Determine the (X, Y) coordinate at the center of the cell enclosing the given text.  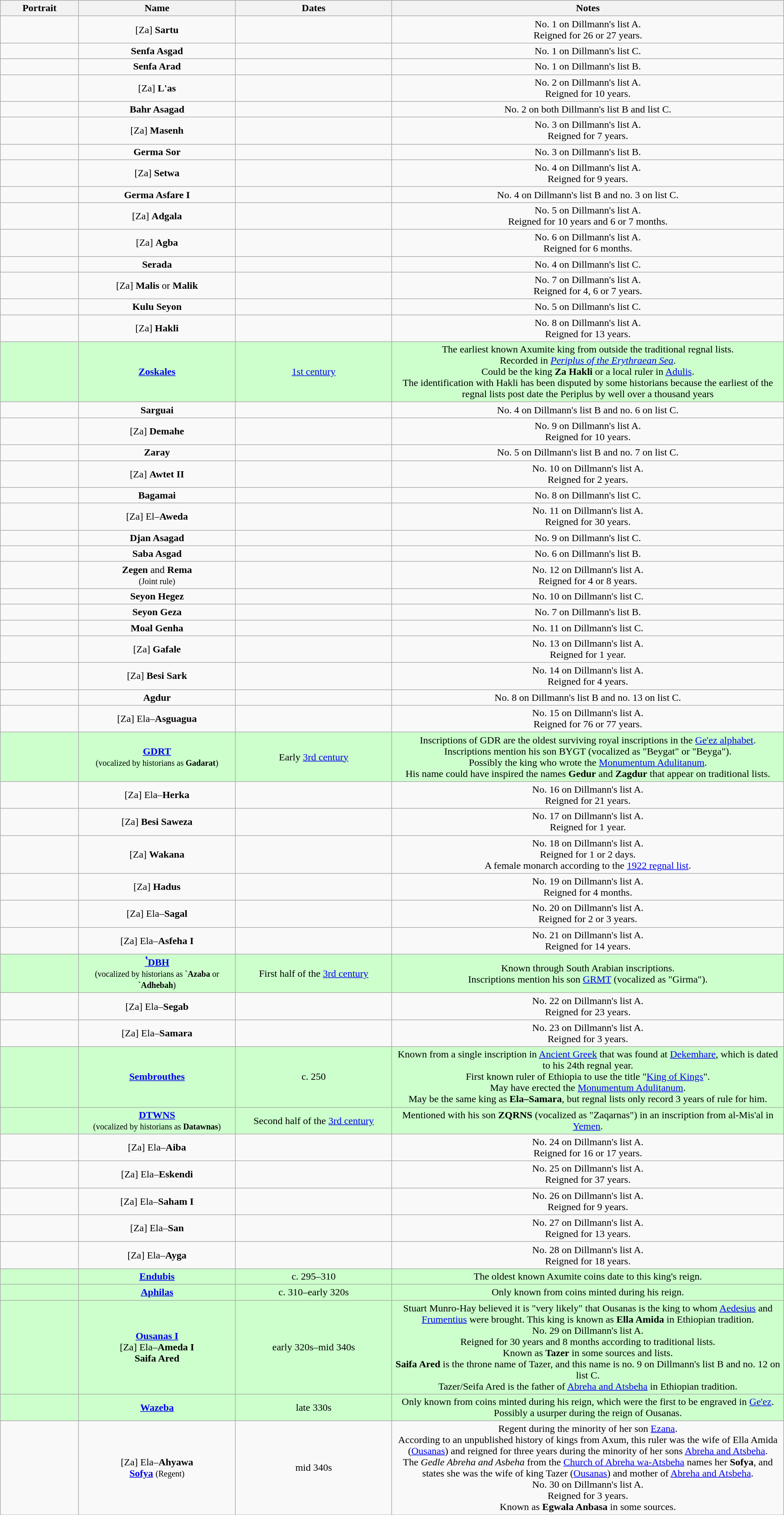
Wazeba (157, 1407)
Mentioned with his son ZQRNS (vocalized as "Zaqarnas") in an inscription from al-Mis'al in Yemen. (588, 1120)
[Za] Masenh (157, 131)
Kulu Seyon (157, 307)
Sarguai (157, 410)
ʽDBH(vocalized by historians as `Azaba or `Adhebah) (157, 973)
No. 1 on Dillmann's list B. (588, 67)
[Za] Hakli (157, 328)
[Za] Ela–San (157, 1228)
No. 8 on Dillmann's list C. (588, 495)
No. 8 on Dillmann's list B and no. 13 on list C. (588, 698)
[Za] Awtet II (157, 474)
early 320s–mid 340s (313, 1347)
c. 310–early 320s (313, 1292)
No. 20 on Dillmann's list A.Reigned for 2 or 3 years. (588, 913)
Agdur (157, 698)
No. 4 on Dillmann's list A.Reigned for 9 years. (588, 173)
late 330s (313, 1407)
No. 13 on Dillmann's list A.Reigned for 1 year. (588, 650)
Ousanas I[Za] Ela–Ameda ISaifa Ared (157, 1347)
[Za] Demahe (157, 431)
No. 8 on Dillmann's list A.Reigned for 13 years. (588, 328)
[Za] Gafale (157, 650)
[Za] Ela–Eskendi (157, 1174)
Only known from coins minted during his reign. (588, 1292)
No. 21 on Dillmann's list A.Reigned for 14 years. (588, 941)
Germa Asfare I (157, 194)
No. 17 on Dillmann's list A.Reigned for 1 year. (588, 822)
Senfa Asgad (157, 51)
No. 9 on Dillmann's list A.Reigned for 10 years. (588, 431)
Dates (313, 8)
[Za] Ela–Saham I (157, 1201)
Early 3rd century (313, 757)
1st century (313, 372)
No. 19 on Dillmann's list A.Reigned for 4 months. (588, 887)
No. 11 on Dillmann's list A.Reigned for 30 years. (588, 516)
[Za] Sartu (157, 30)
No. 4 on Dillmann's list C. (588, 264)
No. 14 on Dillmann's list A.Reigned for 4 years. (588, 676)
No. 5 on Dillmann's list C. (588, 307)
No. 5 on Dillmann's list A.Reigned for 10 years and 6 or 7 months. (588, 216)
Aphilas (157, 1292)
No. 9 on Dillmann's list C. (588, 538)
No. 22 on Dillmann's list A.Reigned for 23 years. (588, 1006)
[Za] Ela–Aiba (157, 1148)
DTWNS(vocalized by historians as Datawnas) (157, 1120)
Bagamai (157, 495)
No. 4 on Dillmann's list B and no. 6 on list C. (588, 410)
c. 250 (313, 1077)
No. 12 on Dillmann's list A.Reigned for 4 or 8 years. (588, 575)
[Za] Agba (157, 242)
Only known from coins minted during his reign, which were the first to be engraved in Ge'ez.Possibly a usurper during the reign of Ousanas. (588, 1407)
Germa Sor (157, 152)
[Za] Setwa (157, 173)
Djan Asagad (157, 538)
[Za] Besi Saweza (157, 822)
No. 4 on Dillmann's list B and no. 3 on list C. (588, 194)
Seyon Geza (157, 612)
Zoskales (157, 372)
GDRT(vocalized by historians as Gadarat) (157, 757)
No. 26 on Dillmann's list A.Reigned for 9 years. (588, 1201)
No. 7 on Dillmann's list A.Reigned for 4, 6 or 7 years. (588, 285)
Senfa Arad (157, 67)
Known through South Arabian inscriptions.Inscriptions mention his son GRMT (vocalized as "Girma"). (588, 973)
[Za] Hadus (157, 887)
[Za] Ela–Asfeha I (157, 941)
Notes (588, 8)
No. 28 on Dillmann's list A.Reigned for 18 years. (588, 1255)
Serada (157, 264)
mid 340s (313, 1468)
The oldest known Axumite coins date to this king's reign. (588, 1276)
No. 15 on Dillmann's list A.Reigned for 76 or 77 years. (588, 719)
[Za] L'as (157, 88)
Zaray (157, 453)
[Za] Ela–Samara (157, 1033)
[Za] Ela–Herka (157, 795)
[Za] Ela–Ayga (157, 1255)
No. 10 on Dillmann's list A.Reigned for 2 years. (588, 474)
[Za] Ela–Sagal (157, 913)
No. 11 on Dillmann's list C. (588, 628)
No. 5 on Dillmann's list B and no. 7 on list C. (588, 453)
Zegen and Rema(Joint rule) (157, 575)
[Za] El–Aweda (157, 516)
No. 23 on Dillmann's list A.Reigned for 3 years. (588, 1033)
Bahr Asagad (157, 109)
No. 27 on Dillmann's list A.Reigned for 13 years. (588, 1228)
[Za] Malis or Malik (157, 285)
Sembrouthes (157, 1077)
Endubis (157, 1276)
No. 6 on Dillmann's list A.Reigned for 6 months. (588, 242)
[Za] Ela–AhyawaSofya (Regent) (157, 1468)
Moal Genha (157, 628)
No. 6 on Dillmann's list B. (588, 554)
No. 18 on Dillmann's list A.Reigned for 1 or 2 days.A female monarch according to the 1922 regnal list. (588, 854)
No. 25 on Dillmann's list A.Reigned for 37 years. (588, 1174)
Second half of the 3rd century (313, 1120)
No. 16 on Dillmann's list A.Reigned for 21 years. (588, 795)
No. 1 on Dillmann's list C. (588, 51)
[Za] Wakana (157, 854)
Name (157, 8)
Saba Asgad (157, 554)
[Za] Ela–Segab (157, 1006)
Portrait (40, 8)
No. 1 on Dillmann's list A.Reigned for 26 or 27 years. (588, 30)
No. 3 on Dillmann's list A.Reigned for 7 years. (588, 131)
[Za] Besi Sark (157, 676)
No. 3 on Dillmann's list B. (588, 152)
No. 24 on Dillmann's list A.Reigned for 16 or 17 years. (588, 1148)
No. 10 on Dillmann's list C. (588, 596)
c. 295–310 (313, 1276)
No. 2 on both Dillmann's list B and list C. (588, 109)
[Za] Adgala (157, 216)
First half of the 3rd century (313, 973)
No. 7 on Dillmann's list B. (588, 612)
No. 2 on Dillmann's list A.Reigned for 10 years. (588, 88)
Seyon Hegez (157, 596)
[Za] Ela–Asguagua (157, 719)
